Return the [x, y] coordinate for the center point of the cell that contains the specified text.  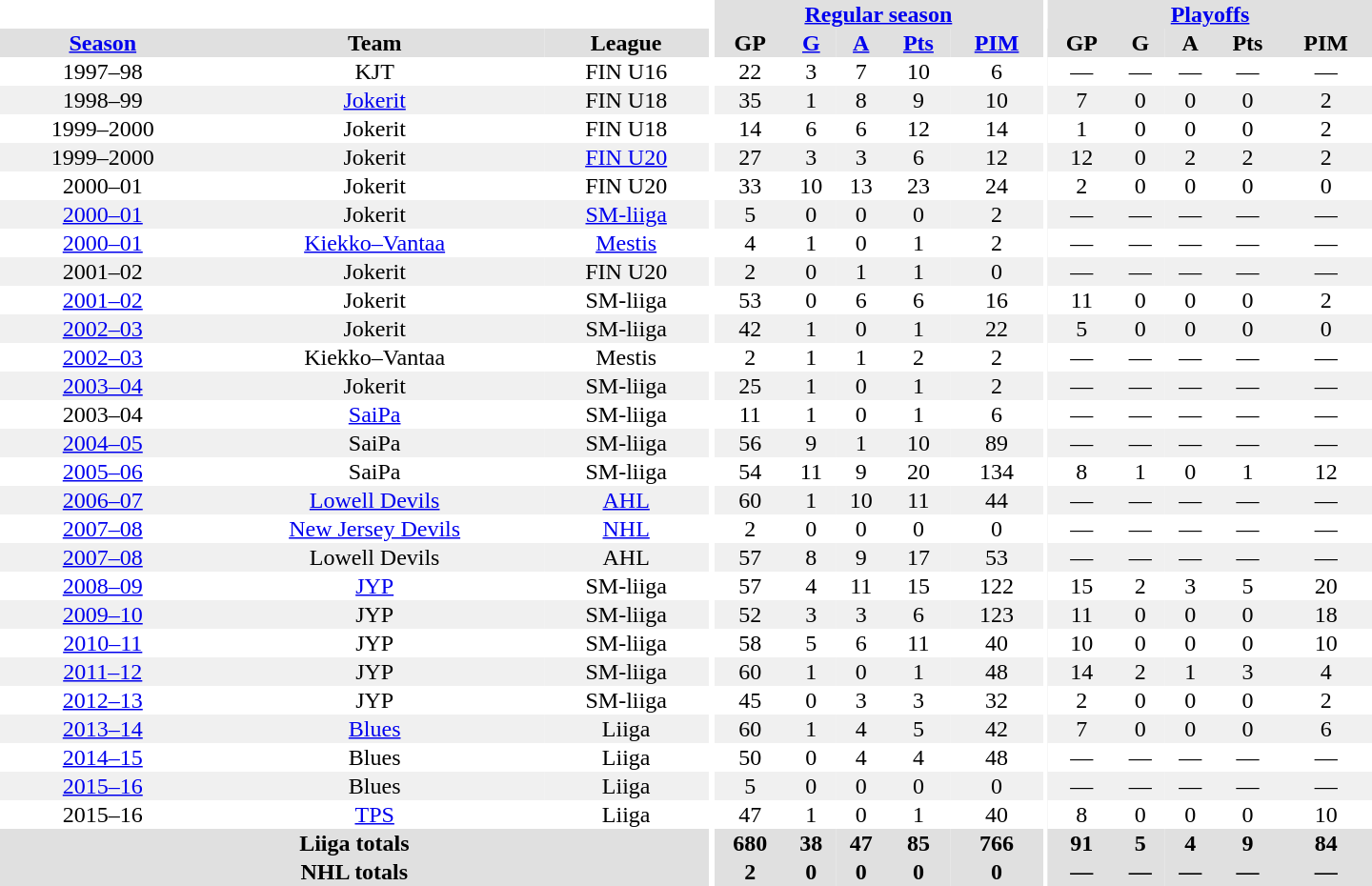
NHL totals [354, 872]
52 [750, 614]
FIN U16 [627, 71]
2009–10 [103, 614]
123 [997, 614]
2013–14 [103, 729]
2012–13 [103, 700]
League [627, 43]
56 [750, 443]
KJT [375, 71]
2008–09 [103, 586]
18 [1326, 614]
24 [997, 186]
38 [811, 843]
134 [997, 472]
122 [997, 586]
35 [750, 100]
23 [918, 186]
2014–15 [103, 757]
44 [997, 500]
1997–98 [103, 71]
58 [750, 643]
91 [1082, 843]
32 [997, 700]
2010–11 [103, 643]
TPS [375, 815]
Playoffs [1210, 14]
2005–06 [103, 472]
84 [1326, 843]
25 [750, 386]
Team [375, 43]
Liiga totals [354, 843]
NHL [627, 529]
16 [997, 300]
27 [750, 157]
17 [918, 557]
54 [750, 472]
2004–05 [103, 443]
85 [918, 843]
680 [750, 843]
Regular season [878, 14]
1998–99 [103, 100]
New Jersey Devils [375, 529]
Season [103, 43]
89 [997, 443]
50 [750, 757]
13 [861, 186]
33 [750, 186]
2011–12 [103, 672]
45 [750, 700]
766 [997, 843]
2006–07 [103, 500]
